Provide the [x, y] coordinate of the cell's center where the given text is located.  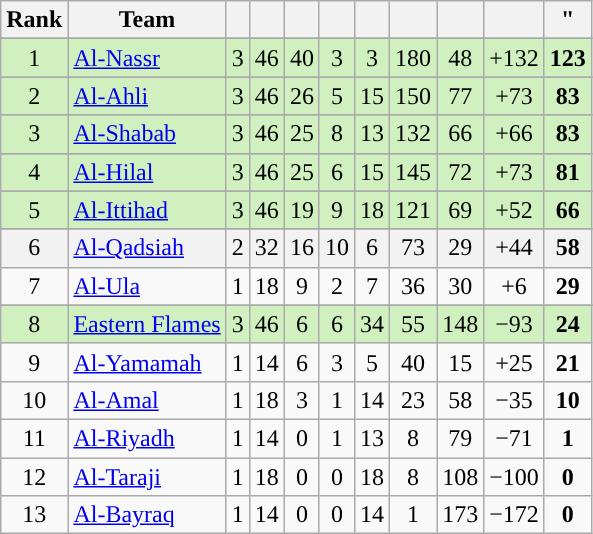
26 [302, 96]
Al-Nassr [147, 58]
−71 [514, 438]
−172 [514, 515]
Al-Hilal [147, 172]
121 [414, 210]
23 [414, 400]
+6 [514, 286]
48 [460, 58]
77 [460, 96]
34 [372, 324]
108 [460, 477]
79 [460, 438]
Al-Taraji [147, 477]
19 [302, 210]
Eastern Flames [147, 324]
Al-Ula [147, 286]
+66 [514, 134]
−35 [514, 400]
180 [414, 58]
21 [568, 362]
+52 [514, 210]
Al-Amal [147, 400]
55 [414, 324]
30 [460, 286]
Rank [34, 20]
11 [34, 438]
81 [568, 172]
148 [460, 324]
Al-Riyadh [147, 438]
150 [414, 96]
24 [568, 324]
132 [414, 134]
Al-Bayraq [147, 515]
173 [460, 515]
4 [34, 172]
" [568, 20]
36 [414, 286]
+25 [514, 362]
−93 [514, 324]
123 [568, 58]
72 [460, 172]
Al-Ahli [147, 96]
+44 [514, 248]
12 [34, 477]
32 [266, 248]
69 [460, 210]
73 [414, 248]
16 [302, 248]
145 [414, 172]
Al-Qadsiah [147, 248]
+132 [514, 58]
Team [147, 20]
−100 [514, 477]
Al-Ittihad [147, 210]
Al-Shabab [147, 134]
Al-Yamamah [147, 362]
